Search for the cell housing the specified text and yield its (X, Y) center coordinate. 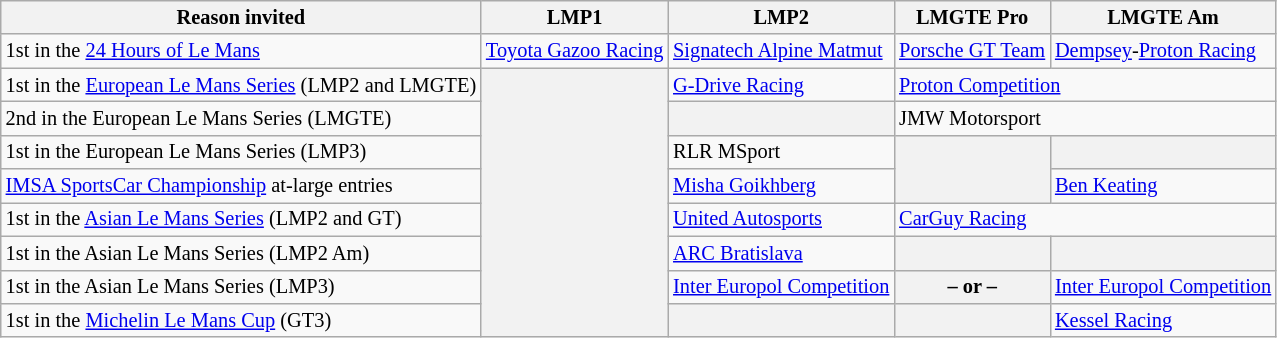
2nd in the European Le Mans Series (LMGTE) (241, 118)
LMP2 (781, 17)
Toyota Gazoo Racing (574, 51)
G-Drive Racing (781, 85)
Signatech Alpine Matmut (781, 51)
IMSA SportsCar Championship at-large entries (241, 186)
Proton Competition (1085, 85)
JMW Motorsport (1085, 118)
Ben Keating (1163, 186)
CarGuy Racing (1085, 219)
LMGTE Pro (972, 17)
ARC Bratislava (781, 253)
1st in the Asian Le Mans Series (LMP2 Am) (241, 253)
1st in the Asian Le Mans Series (LMP2 and GT) (241, 219)
LMP1 (574, 17)
Kessel Racing (1163, 320)
1st in the European Le Mans Series (LMP3) (241, 152)
RLR MSport (781, 152)
1st in the Michelin Le Mans Cup (GT3) (241, 320)
Porsche GT Team (972, 51)
1st in the European Le Mans Series (LMP2 and LMGTE) (241, 85)
Dempsey-Proton Racing (1163, 51)
United Autosports (781, 219)
Reason invited (241, 17)
LMGTE Am (1163, 17)
– or – (972, 287)
Misha Goikhberg (781, 186)
1st in the 24 Hours of Le Mans (241, 51)
1st in the Asian Le Mans Series (LMP3) (241, 287)
